Find where the given text appears and provide that cell's center as [x, y] coordinate. 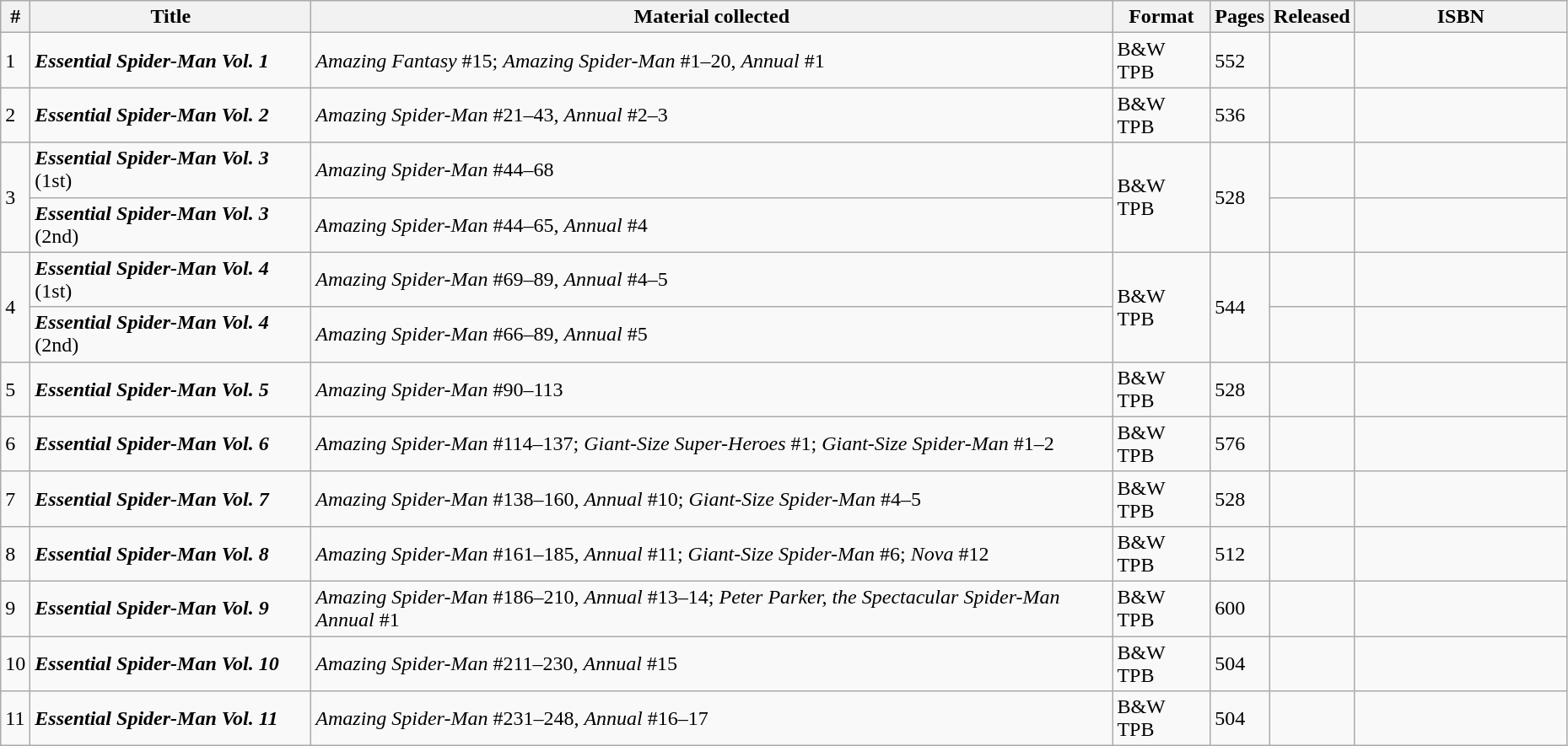
Essential Spider-Man Vol. 4 (1st) [170, 280]
Essential Spider-Man Vol. 4 (2nd) [170, 334]
Amazing Spider-Man #114–137; Giant-Size Super-Heroes #1; Giant-Size Spider-Man #1–2 [712, 443]
11 [15, 718]
Material collected [712, 17]
Essential Spider-Man Vol. 9 [170, 609]
9 [15, 609]
Essential Spider-Man Vol. 8 [170, 553]
Amazing Fantasy #15; Amazing Spider-Man #1–20, Annual #1 [712, 61]
4 [15, 307]
2 [15, 115]
Essential Spider-Man Vol. 3 (2nd) [170, 224]
Amazing Spider-Man #231–248, Annual #16–17 [712, 718]
Amazing Spider-Man #211–230, Annual #15 [712, 663]
Amazing Spider-Man #44–65, Annual #4 [712, 224]
Pages [1240, 17]
Essential Spider-Man Vol. 3 (1st) [170, 170]
8 [15, 553]
Title [170, 17]
1 [15, 61]
Amazing Spider-Man #90–113 [712, 389]
7 [15, 499]
Amazing Spider-Man #138–160, Annual #10; Giant-Size Spider-Man #4–5 [712, 499]
Format [1161, 17]
Amazing Spider-Man #66–89, Annual #5 [712, 334]
Essential Spider-Man Vol. 7 [170, 499]
600 [1240, 609]
Amazing Spider-Man #186–210, Annual #13–14; Peter Parker, the Spectacular Spider-Man Annual #1 [712, 609]
544 [1240, 307]
10 [15, 663]
Essential Spider-Man Vol. 1 [170, 61]
Amazing Spider-Man #69–89, Annual #4–5 [712, 280]
Essential Spider-Man Vol. 2 [170, 115]
3 [15, 197]
Released [1312, 17]
576 [1240, 443]
536 [1240, 115]
6 [15, 443]
552 [1240, 61]
Amazing Spider-Man #161–185, Annual #11; Giant-Size Spider-Man #6; Nova #12 [712, 553]
Essential Spider-Man Vol. 11 [170, 718]
# [15, 17]
ISBN [1461, 17]
512 [1240, 553]
Amazing Spider-Man #44–68 [712, 170]
Essential Spider-Man Vol. 6 [170, 443]
Essential Spider-Man Vol. 10 [170, 663]
Amazing Spider-Man #21–43, Annual #2–3 [712, 115]
5 [15, 389]
Essential Spider-Man Vol. 5 [170, 389]
